Return the [X, Y] coordinate for the center point of the cell that contains the specified text.  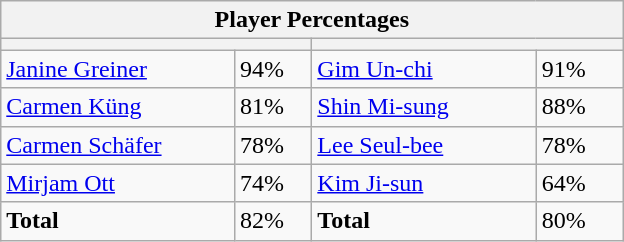
Carmen Schäfer [118, 145]
Carmen Küng [118, 107]
80% [580, 221]
88% [580, 107]
91% [580, 69]
81% [272, 107]
94% [272, 69]
Gim Un-chi [424, 69]
Mirjam Ott [118, 183]
82% [272, 221]
Shin Mi-sung [424, 107]
Kim Ji-sun [424, 183]
Janine Greiner [118, 69]
64% [580, 183]
74% [272, 183]
Player Percentages [312, 20]
Lee Seul-bee [424, 145]
